Detect which cell encompasses the target text, then output its (X, Y) center coordinate. 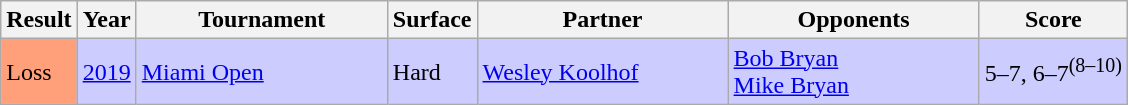
Surface (432, 20)
Year (106, 20)
Score (1053, 20)
Miami Open (262, 72)
2019 (106, 72)
Hard (432, 72)
Result (39, 20)
Loss (39, 72)
Tournament (262, 20)
Bob Bryan Mike Bryan (854, 72)
Wesley Koolhof (602, 72)
Partner (602, 20)
5–7, 6–7(8–10) (1053, 72)
Opponents (854, 20)
